Extract the [x, y] coordinate from the center of the cell holding the provided text.  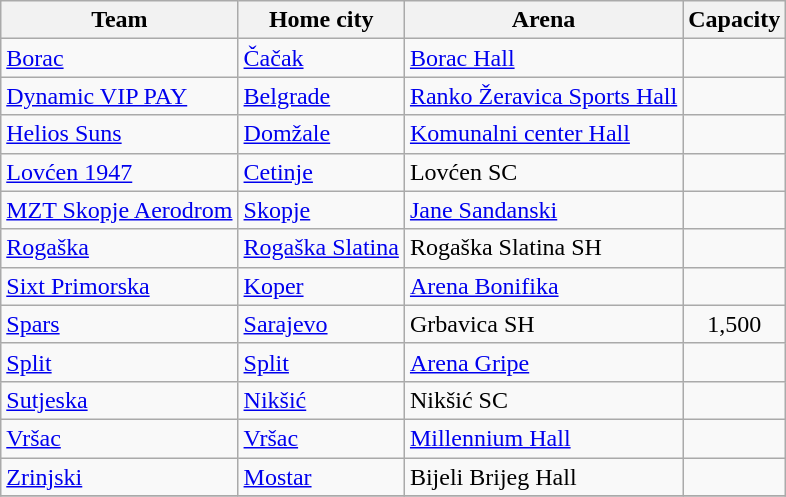
Borac Hall [543, 58]
Nikšić [321, 400]
Koper [321, 286]
Helios Suns [120, 134]
Lovćen SC [543, 172]
Čačak [321, 58]
Arena [543, 20]
Skopje [321, 210]
Sixt Primorska [120, 286]
Domžale [321, 134]
Zrinjski [120, 477]
MZT Skopje Aerodrom [120, 210]
Sarajevo [321, 324]
Rogaška Slatina SH [543, 248]
Rogaška Slatina [321, 248]
Capacity [734, 20]
Nikšić SC [543, 400]
Jane Sandanski [543, 210]
Grbavica SH [543, 324]
Rogaška [120, 248]
Arena Gripe [543, 362]
Ranko Žeravica Sports Hall [543, 96]
Cetinje [321, 172]
Belgrade [321, 96]
Millennium Hall [543, 438]
Home city [321, 20]
Lovćen 1947 [120, 172]
Komunalni center Hall [543, 134]
Borac [120, 58]
Sutjeska [120, 400]
Team [120, 20]
Arena Bonifika [543, 286]
1,500 [734, 324]
Spars [120, 324]
Bijeli Brijeg Hall [543, 477]
Mostar [321, 477]
Dynamic VIP PAY [120, 96]
